Search for the cell housing the specified text and yield its [X, Y] center coordinate. 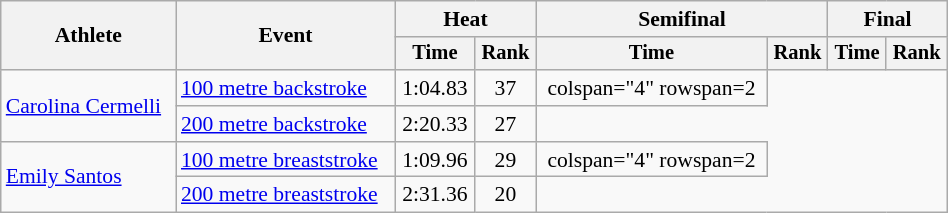
20 [506, 195]
2:31.36 [435, 195]
Heat [466, 19]
1:09.96 [435, 160]
2:20.33 [435, 124]
Event [286, 36]
200 metre breaststroke [286, 195]
100 metre backstroke [286, 88]
Athlete [88, 36]
29 [506, 160]
Semifinal [682, 19]
Emily Santos [88, 178]
1:04.83 [435, 88]
100 metre breaststroke [286, 160]
Carolina Cermelli [88, 106]
200 metre backstroke [286, 124]
27 [506, 124]
Final [888, 19]
37 [506, 88]
